Determine the [X, Y] coordinate at the center of the cell enclosing the given text.  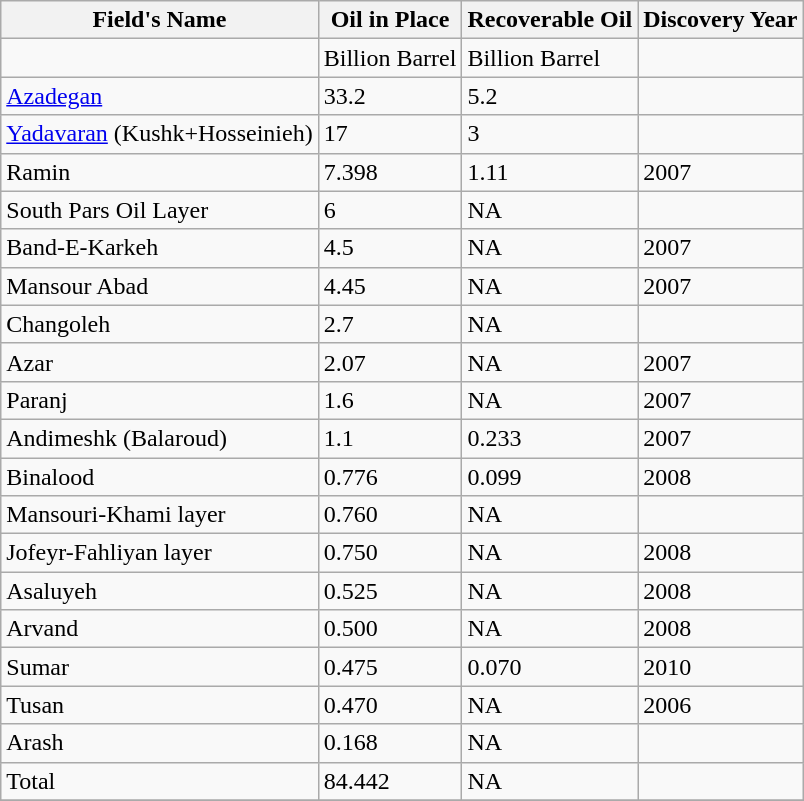
0.500 [390, 629]
0.070 [550, 667]
17 [390, 134]
Field's Name [160, 20]
Ramin [160, 172]
2006 [720, 705]
0.760 [390, 515]
3 [550, 134]
Andimeshk (Balaroud) [160, 438]
Yadavaran (Kushk+Hosseinieh) [160, 134]
4.45 [390, 286]
Discovery Year [720, 20]
0.525 [390, 591]
Azar [160, 362]
Jofeyr-Fahliyan layer [160, 553]
1.11 [550, 172]
4.5 [390, 248]
Changoleh [160, 324]
2.7 [390, 324]
0.475 [390, 667]
0.168 [390, 743]
Paranj [160, 400]
2010 [720, 667]
1.6 [390, 400]
7.398 [390, 172]
0.750 [390, 553]
Oil in Place [390, 20]
Mansouri-Khami layer [160, 515]
Band-E-Karkeh [160, 248]
Recoverable Oil [550, 20]
84.442 [390, 781]
5.2 [550, 96]
0.233 [550, 438]
Mansour Abad [160, 286]
1.1 [390, 438]
Sumar [160, 667]
Arash [160, 743]
0.470 [390, 705]
South Pars Oil Layer [160, 210]
6 [390, 210]
Asaluyeh [160, 591]
Total [160, 781]
0.099 [550, 477]
2.07 [390, 362]
Arvand [160, 629]
0.776 [390, 477]
33.2 [390, 96]
Azadegan [160, 96]
Binalood [160, 477]
Tusan [160, 705]
